Return (X, Y) of the center of cell containing provided text 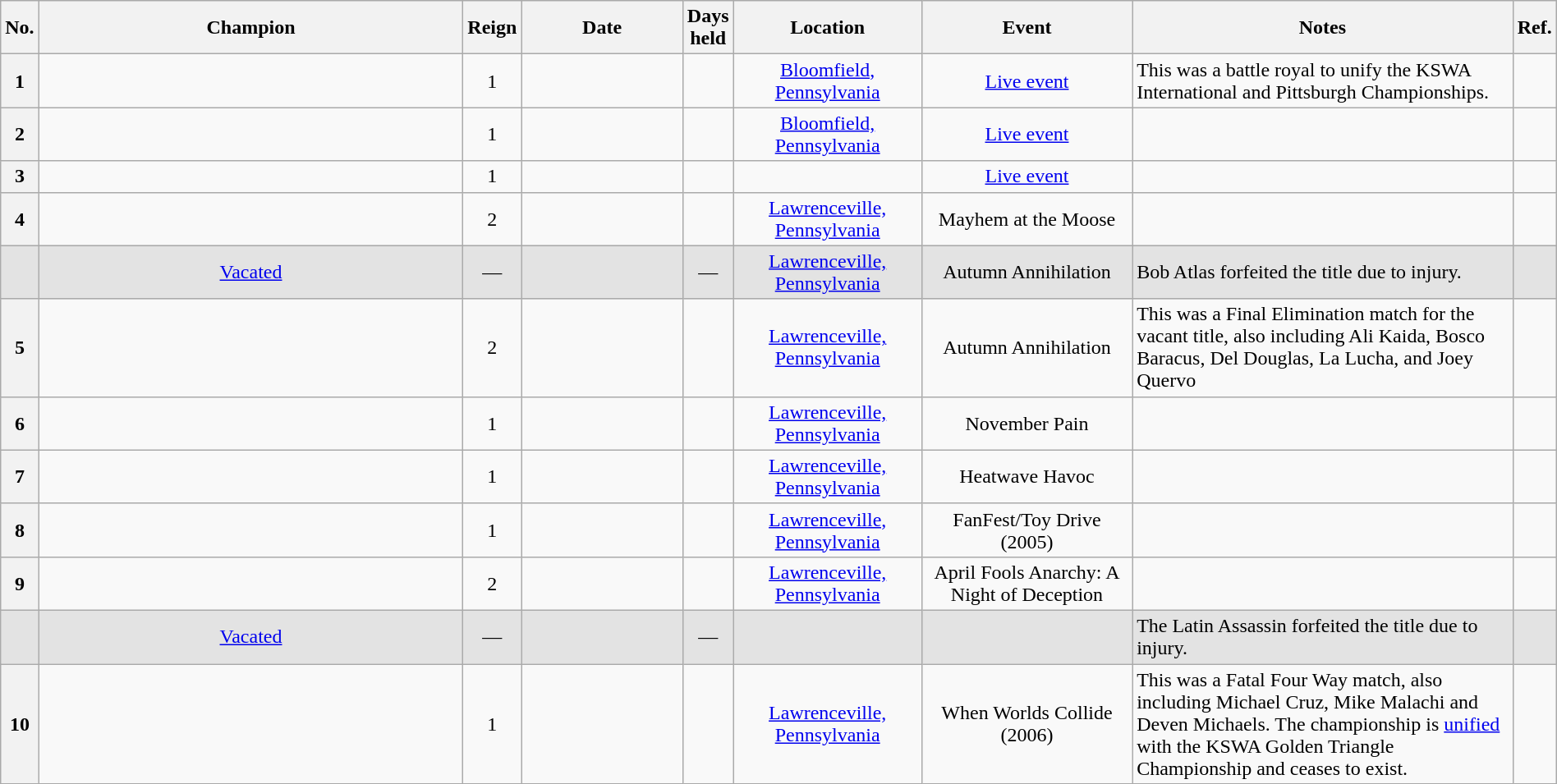
FanFest/Toy Drive (2005) (1027, 530)
Reign (493, 28)
Days held (708, 28)
Notes (1323, 28)
Bob Atlas forfeited the title due to injury. (1323, 273)
3 (20, 177)
November Pain (1027, 424)
Ref. (1534, 28)
When Worlds Collide (2006) (1027, 723)
6 (20, 424)
Mayhem at the Moose (1027, 218)
This was a battle royal to unify the KSWA International and Pittsburgh Championships. (1323, 80)
Date (602, 28)
Event (1027, 28)
7 (20, 476)
This was a Final Elimination match for the vacant title, also including Ali Kaida, Bosco Baracus, Del Douglas, La Lucha, and Joey Quervo (1323, 348)
Champion (251, 28)
April Fools Anarchy: A Night of Deception (1027, 583)
8 (20, 530)
9 (20, 583)
Heatwave Havoc (1027, 476)
Location (828, 28)
No. (20, 28)
4 (20, 218)
10 (20, 723)
The Latin Assassin forfeited the title due to injury. (1323, 637)
5 (20, 348)
